From the cell containing the given text, extract its center point as [X, Y] coordinate. 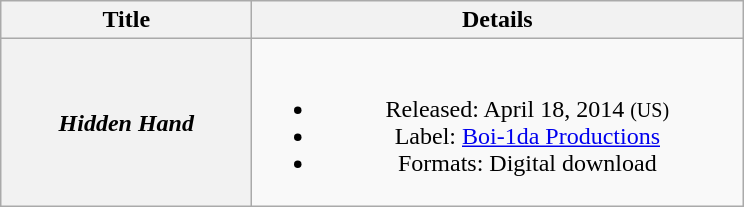
Details [498, 20]
Released: April 18, 2014 (US)Label: Boi-1da ProductionsFormats: Digital download [498, 122]
Title [126, 20]
Hidden Hand [126, 122]
